Identify which cell holds the provided text, then report its (X, Y) central coordinate. 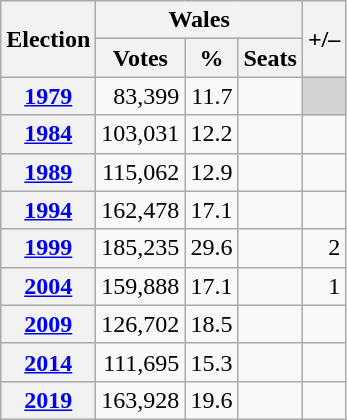
185,235 (140, 248)
163,928 (140, 400)
2014 (48, 362)
Votes (140, 58)
1989 (48, 172)
1984 (48, 134)
+/– (324, 39)
Wales (200, 20)
Seats (270, 58)
29.6 (212, 248)
12.2 (212, 134)
% (212, 58)
11.7 (212, 96)
1999 (48, 248)
2019 (48, 400)
111,695 (140, 362)
126,702 (140, 324)
18.5 (212, 324)
2004 (48, 286)
159,888 (140, 286)
1 (324, 286)
19.6 (212, 400)
Election (48, 39)
12.9 (212, 172)
2 (324, 248)
115,062 (140, 172)
83,399 (140, 96)
162,478 (140, 210)
2009 (48, 324)
1994 (48, 210)
1979 (48, 96)
103,031 (140, 134)
15.3 (212, 362)
